Search for the cell housing the specified text and yield its (x, y) center coordinate. 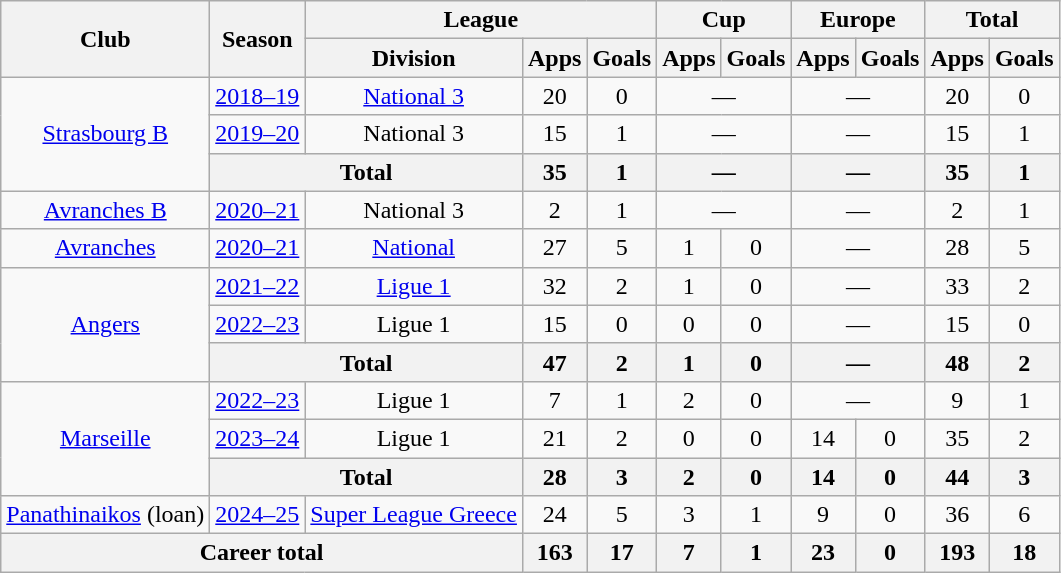
163 (554, 553)
2024–25 (258, 515)
33 (957, 286)
Europe (858, 20)
2021–22 (258, 286)
Cup (724, 20)
6 (1024, 515)
36 (957, 515)
2019–20 (258, 134)
Avranches (106, 248)
48 (957, 362)
Club (106, 39)
32 (554, 286)
24 (554, 515)
Panathinaikos (loan) (106, 515)
23 (823, 553)
Career total (262, 553)
17 (622, 553)
2018–19 (258, 96)
Division (414, 58)
League (481, 20)
47 (554, 362)
Season (258, 39)
Angers (106, 324)
27 (554, 248)
44 (957, 477)
Strasbourg B (106, 134)
Avranches B (106, 210)
2023–24 (258, 438)
21 (554, 438)
Marseille (106, 438)
Super League Greece (414, 515)
18 (1024, 553)
193 (957, 553)
National (414, 248)
